Return the [X, Y] coordinate for the center point of the cell that contains the specified text.  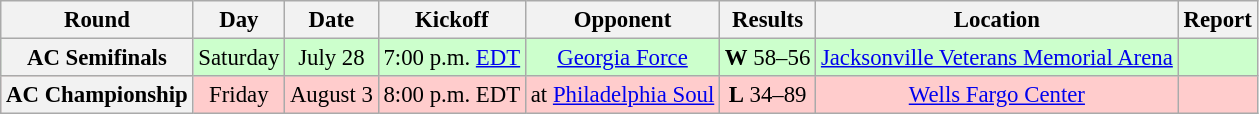
July 28 [332, 58]
Results [768, 20]
AC Championship [97, 95]
Round [97, 20]
W 58–56 [768, 58]
Friday [239, 95]
8:00 p.m. EDT [452, 95]
Wells Fargo Center [998, 95]
L 34–89 [768, 95]
7:00 p.m. EDT [452, 58]
Saturday [239, 58]
Date [332, 20]
Report [1218, 20]
August 3 [332, 95]
Kickoff [452, 20]
AC Semifinals [97, 58]
at Philadelphia Soul [622, 95]
Opponent [622, 20]
Day [239, 20]
Georgia Force [622, 58]
Jacksonville Veterans Memorial Arena [998, 58]
Location [998, 20]
